Extract the [X, Y] coordinate from the center of the cell holding the provided text.  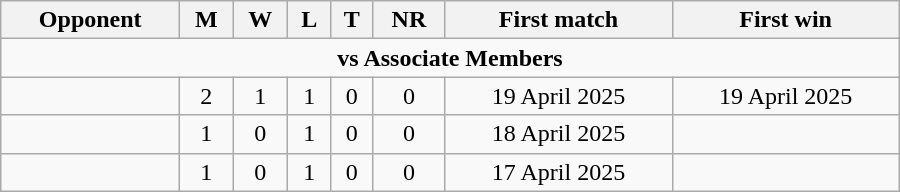
2 [206, 96]
NR [409, 20]
L [310, 20]
W [260, 20]
First win [786, 20]
18 April 2025 [558, 134]
17 April 2025 [558, 172]
vs Associate Members [450, 58]
First match [558, 20]
T [352, 20]
M [206, 20]
Opponent [90, 20]
